Return (x, y) of the center of cell containing provided text 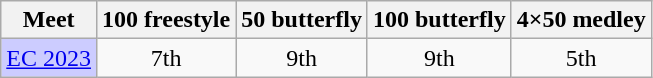
50 butterfly (302, 20)
Meet (49, 20)
EC 2023 (49, 58)
100 freestyle (166, 20)
100 butterfly (439, 20)
5th (581, 58)
7th (166, 58)
4×50 medley (581, 20)
